Locate the cell with the specified text and output its (x, y) center coordinate. 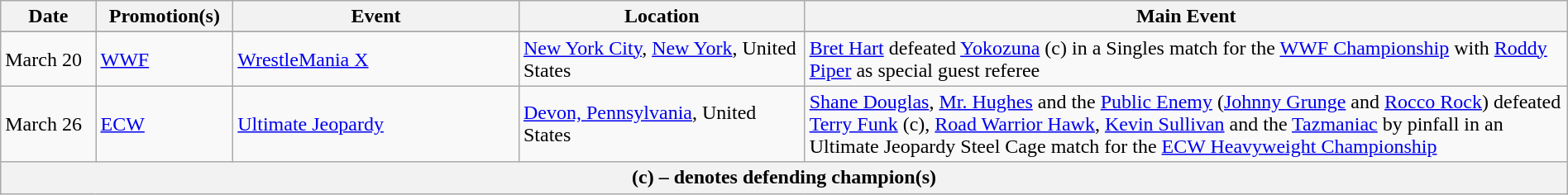
Devon, Pennsylvania, United States (662, 124)
(c) – denotes defending champion(s) (784, 178)
ECW (165, 124)
New York City, New York, United States (662, 59)
March 20 (48, 59)
Bret Hart defeated Yokozuna (c) in a Singles match for the WWF Championship with Roddy Piper as special guest referee (1186, 59)
Main Event (1186, 17)
WrestleMania X (376, 59)
Event (376, 17)
Ultimate Jeopardy (376, 124)
Promotion(s) (165, 17)
Date (48, 17)
March 26 (48, 124)
Location (662, 17)
WWF (165, 59)
